Find where the given text appears and provide that cell's center as [x, y] coordinate. 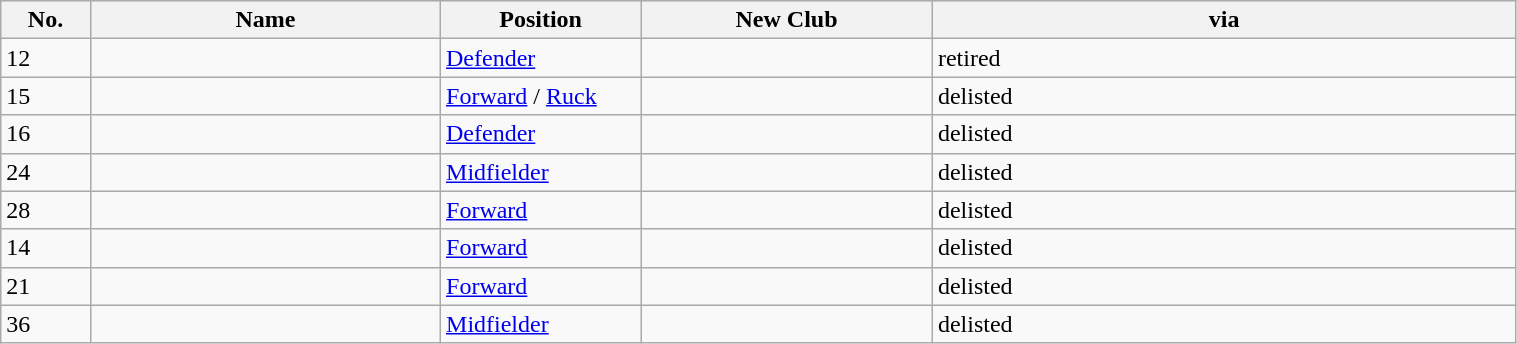
No. [46, 20]
16 [46, 134]
Forward / Ruck [541, 96]
24 [46, 172]
21 [46, 286]
36 [46, 324]
Name [265, 20]
retired [1224, 58]
14 [46, 248]
via [1224, 20]
12 [46, 58]
Position [541, 20]
28 [46, 210]
15 [46, 96]
New Club [787, 20]
